Extract the [X, Y] coordinate from the center of the cell holding the provided text.  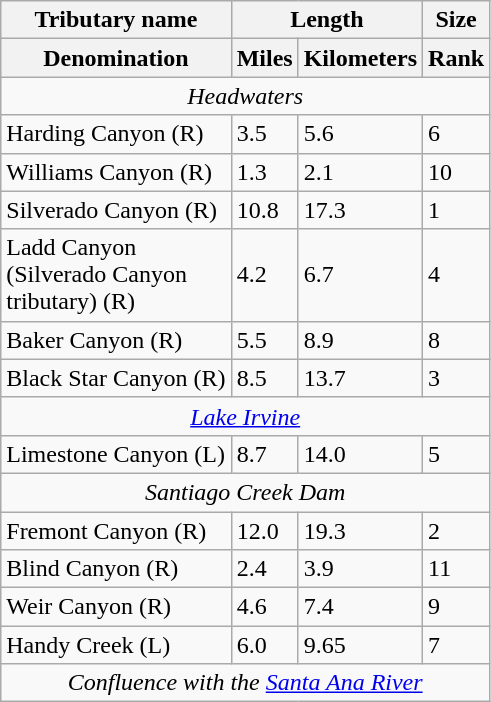
Blind Canyon (R) [116, 569]
4 [456, 275]
12.0 [264, 531]
Headwaters [246, 96]
Weir Canyon (R) [116, 607]
5 [456, 454]
Miles [264, 58]
2 [456, 531]
Denomination [116, 58]
Williams Canyon (R) [116, 172]
Santiago Creek Dam [246, 492]
Size [456, 20]
5.5 [264, 340]
Rank [456, 58]
8.9 [360, 340]
Tributary name [116, 20]
19.3 [360, 531]
Lake Irvine [246, 416]
1 [456, 210]
2.1 [360, 172]
Fremont Canyon (R) [116, 531]
7 [456, 645]
3.9 [360, 569]
Harding Canyon (R) [116, 134]
8.7 [264, 454]
Baker Canyon (R) [116, 340]
6 [456, 134]
6.0 [264, 645]
4.6 [264, 607]
Confluence with the Santa Ana River [246, 683]
14.0 [360, 454]
1.3 [264, 172]
3.5 [264, 134]
Limestone Canyon (L) [116, 454]
8.5 [264, 378]
10.8 [264, 210]
13.7 [360, 378]
9 [456, 607]
5.6 [360, 134]
11 [456, 569]
3 [456, 378]
Silverado Canyon (R) [116, 210]
Kilometers [360, 58]
8 [456, 340]
2.4 [264, 569]
10 [456, 172]
Ladd Canyon (Silverado Canyon tributary) (R) [116, 275]
7.4 [360, 607]
17.3 [360, 210]
9.65 [360, 645]
Handy Creek (L) [116, 645]
4.2 [264, 275]
Black Star Canyon (R) [116, 378]
6.7 [360, 275]
Length [326, 20]
